Return the [x, y] coordinate for the center point of the cell that contains the specified text.  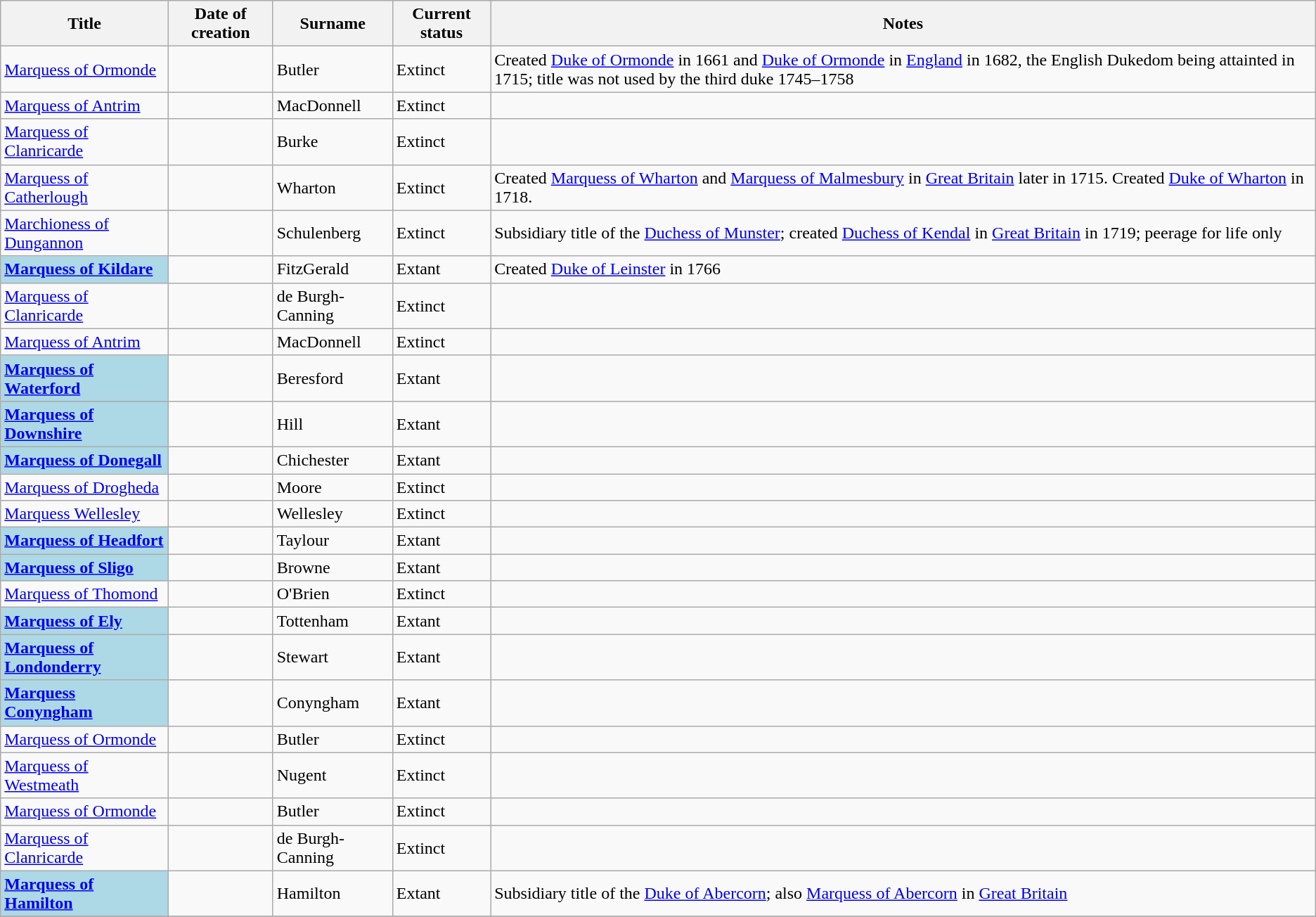
Hill [333, 423]
Current status [441, 24]
Marquess of Ely [84, 621]
Marquess of Downshire [84, 423]
Marquess of Waterford [84, 378]
Subsidiary title of the Duchess of Munster; created Duchess of Kendal in Great Britain in 1719; peerage for life only [903, 233]
O'Brien [333, 594]
Created Duke of Leinster in 1766 [903, 269]
Subsidiary title of the Duke of Abercorn; also Marquess of Abercorn in Great Britain [903, 893]
Marquess of Kildare [84, 269]
Nugent [333, 775]
Marquess of Hamilton [84, 893]
Stewart [333, 657]
Surname [333, 24]
Hamilton [333, 893]
Marquess of Drogheda [84, 487]
Marquess of Sligo [84, 567]
Chichester [333, 460]
Notes [903, 24]
Date of creation [221, 24]
Marquess Wellesley [84, 514]
Beresford [333, 378]
Wellesley [333, 514]
Tottenham [333, 621]
Taylour [333, 541]
Wharton [333, 187]
Burke [333, 142]
FitzGerald [333, 269]
Conyngham [333, 703]
Marquess of Londonderry [84, 657]
Marchioness of Dungannon [84, 233]
Marquess of Thomond [84, 594]
Marquess Conyngham [84, 703]
Created Marquess of Wharton and Marquess of Malmesbury in Great Britain later in 1715. Created Duke of Wharton in 1718. [903, 187]
Marquess of Catherlough [84, 187]
Moore [333, 487]
Marquess of Westmeath [84, 775]
Marquess of Donegall [84, 460]
Title [84, 24]
Browne [333, 567]
Marquess of Headfort [84, 541]
Schulenberg [333, 233]
